Detect which cell encompasses the target text, then output its (X, Y) center coordinate. 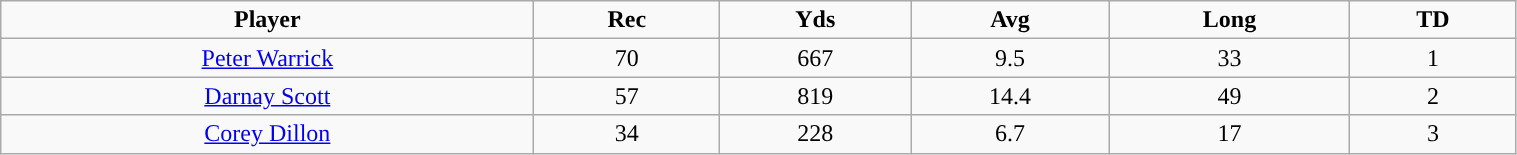
34 (627, 134)
Peter Warrick (268, 58)
49 (1230, 96)
9.5 (1010, 58)
70 (627, 58)
667 (816, 58)
Player (268, 20)
Rec (627, 20)
33 (1230, 58)
228 (816, 134)
Long (1230, 20)
3 (1433, 134)
819 (816, 96)
Yds (816, 20)
1 (1433, 58)
14.4 (1010, 96)
TD (1433, 20)
17 (1230, 134)
Avg (1010, 20)
Corey Dillon (268, 134)
57 (627, 96)
2 (1433, 96)
6.7 (1010, 134)
Darnay Scott (268, 96)
